Extract the (X, Y) coordinate from the center of the cell holding the provided text.  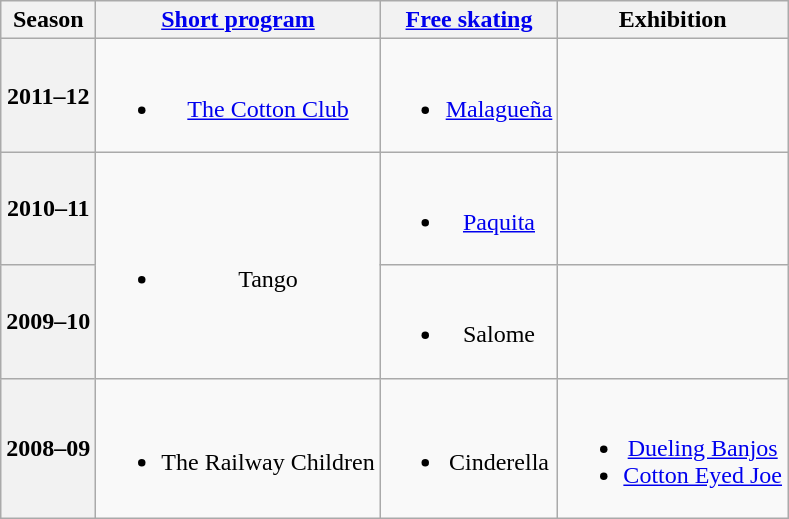
2011–12 (48, 96)
Season (48, 20)
Free skating (469, 20)
The Cotton Club (238, 96)
Salome (469, 322)
The Railway Children (238, 448)
Malagueña (469, 96)
Exhibition (673, 20)
Cinderella (469, 448)
2009–10 (48, 322)
Paquita (469, 208)
Short program (238, 20)
2010–11 (48, 208)
Tango (238, 265)
2008–09 (48, 448)
Dueling BanjosCotton Eyed Joe (673, 448)
